Capture the cell that displays the provided text and extract its (X, Y) central coordinate. 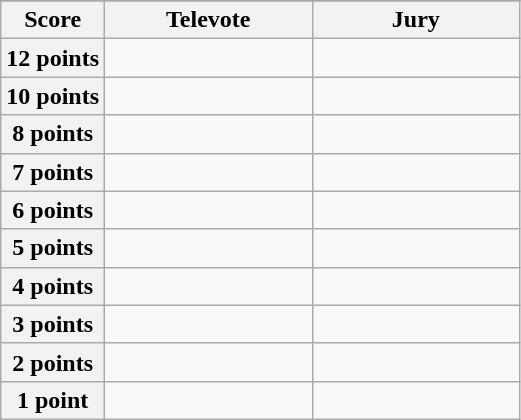
Televote (209, 20)
7 points (53, 172)
5 points (53, 248)
10 points (53, 96)
1 point (53, 400)
Score (53, 20)
6 points (53, 210)
12 points (53, 58)
8 points (53, 134)
2 points (53, 362)
4 points (53, 286)
3 points (53, 324)
Jury (416, 20)
